From the cell containing the given text, extract its center point as [X, Y] coordinate. 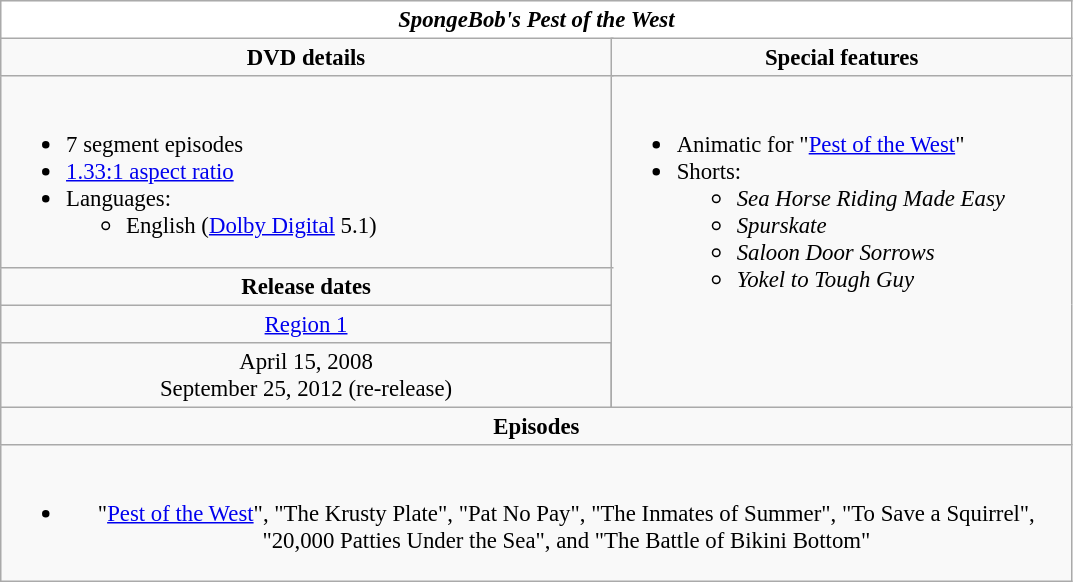
Episodes [536, 426]
Region 1 [306, 324]
Animatic for "Pest of the West"Shorts:Sea Horse Riding Made EasySpurskateSaloon Door SorrowsYokel to Tough Guy [842, 242]
Release dates [306, 286]
SpongeBob's Pest of the West [536, 20]
April 15, 2008September 25, 2012 (re-release) [306, 374]
7 segment episodes1.33:1 aspect ratioLanguages:English (Dolby Digital 5.1) [306, 172]
DVD details [306, 58]
Special features [842, 58]
